Detect which cell encompasses the target text, then output its (X, Y) center coordinate. 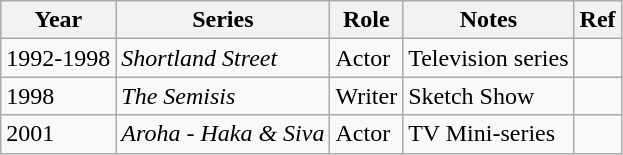
Year (58, 20)
2001 (58, 134)
Sketch Show (488, 96)
The Semisis (223, 96)
Notes (488, 20)
Television series (488, 58)
Series (223, 20)
1998 (58, 96)
Writer (366, 96)
Role (366, 20)
TV Mini-series (488, 134)
Shortland Street (223, 58)
Aroha - Haka & Siva (223, 134)
1992-1998 (58, 58)
Ref (598, 20)
